Extract the [X, Y] coordinate from the center of the cell holding the provided text.  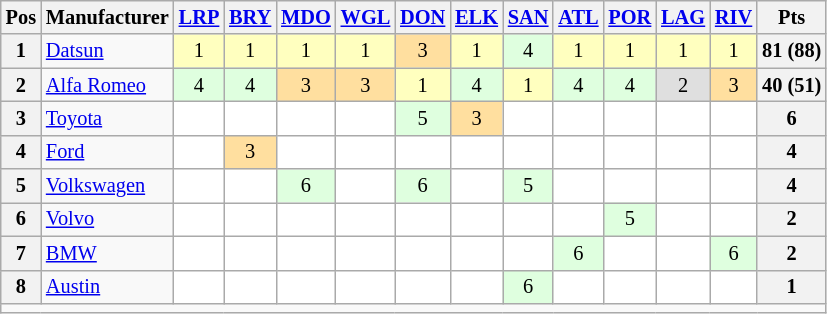
Datsun [108, 51]
Pos [21, 17]
ELK [476, 17]
Alfa Romeo [108, 85]
40 (51) [792, 85]
ATL [578, 17]
8 [21, 287]
Ford [108, 152]
Manufacturer [108, 17]
Toyota [108, 118]
LRP [199, 17]
BMW [108, 253]
MDO [306, 17]
Volkswagen [108, 186]
81 (88) [792, 51]
BRY [250, 17]
Pts [792, 17]
WGL [366, 17]
7 [21, 253]
Volvo [108, 219]
RIV [734, 17]
LAG [683, 17]
DON [422, 17]
SAN [528, 17]
Austin [108, 287]
POR [630, 17]
